Determine the (x, y) coordinate at the center of the cell enclosing the given text.  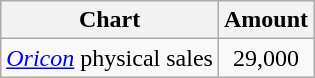
Chart (110, 20)
Oricon physical sales (110, 58)
29,000 (266, 58)
Amount (266, 20)
